Output the (x, y) coordinate of the center of the cell containing the given text.  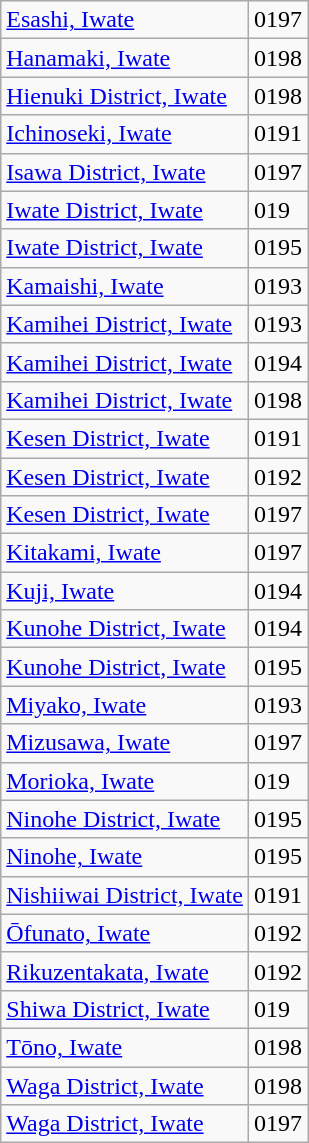
Mizusawa, Iwate (125, 743)
Nishiiwai District, Iwate (125, 895)
Kitakami, Iwate (125, 553)
Ōfunato, Iwate (125, 933)
Hanamaki, Iwate (125, 58)
Rikuzentakata, Iwate (125, 971)
Hienuki District, Iwate (125, 96)
Morioka, Iwate (125, 781)
Esashi, Iwate (125, 20)
Tōno, Iwate (125, 1047)
Kamaishi, Iwate (125, 286)
Ninohe, Iwate (125, 857)
Miyako, Iwate (125, 705)
Kuji, Iwate (125, 591)
Ichinoseki, Iwate (125, 134)
Ninohe District, Iwate (125, 819)
Shiwa District, Iwate (125, 1009)
Isawa District, Iwate (125, 172)
